Scan for the cell matching the given text and deliver its [X, Y] coordinate at center. 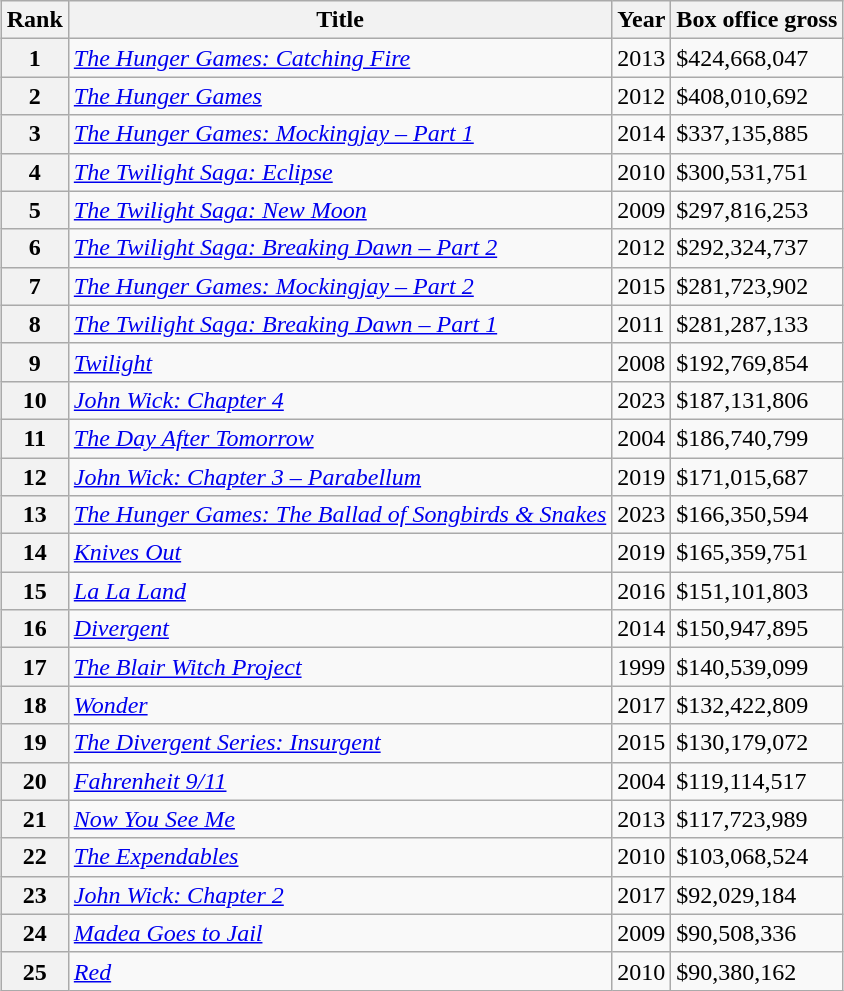
$281,287,133 [757, 324]
Now You See Me [340, 819]
$92,029,184 [757, 895]
$117,723,989 [757, 819]
1999 [642, 667]
La La Land [340, 591]
5 [34, 210]
Fahrenheit 9/11 [340, 781]
11 [34, 438]
$140,539,099 [757, 667]
John Wick: Chapter 2 [340, 895]
24 [34, 933]
Divergent [340, 629]
16 [34, 629]
Red [340, 971]
Wonder [340, 705]
The Blair Witch Project [340, 667]
$90,508,336 [757, 933]
Box office gross [757, 20]
20 [34, 781]
$337,135,885 [757, 134]
8 [34, 324]
$132,422,809 [757, 705]
25 [34, 971]
$192,769,854 [757, 362]
7 [34, 286]
$292,324,737 [757, 248]
Twilight [340, 362]
1 [34, 58]
$165,359,751 [757, 553]
2011 [642, 324]
$119,114,517 [757, 781]
$297,816,253 [757, 210]
10 [34, 400]
The Twilight Saga: New Moon [340, 210]
The Hunger Games: Catching Fire [340, 58]
$187,131,806 [757, 400]
3 [34, 134]
The Hunger Games: The Ballad of Songbirds & Snakes [340, 515]
19 [34, 743]
Title [340, 20]
$150,947,895 [757, 629]
John Wick: Chapter 3 – Parabellum [340, 477]
2008 [642, 362]
21 [34, 819]
The Hunger Games [340, 96]
$130,179,072 [757, 743]
2016 [642, 591]
The Hunger Games: Mockingjay – Part 1 [340, 134]
6 [34, 248]
Knives Out [340, 553]
$103,068,524 [757, 857]
17 [34, 667]
$171,015,687 [757, 477]
Rank [34, 20]
2 [34, 96]
$424,668,047 [757, 58]
13 [34, 515]
$186,740,799 [757, 438]
$90,380,162 [757, 971]
14 [34, 553]
9 [34, 362]
$166,350,594 [757, 515]
The Hunger Games: Mockingjay – Part 2 [340, 286]
The Expendables [340, 857]
John Wick: Chapter 4 [340, 400]
The Twilight Saga: Eclipse [340, 172]
23 [34, 895]
12 [34, 477]
The Day After Tomorrow [340, 438]
4 [34, 172]
$300,531,751 [757, 172]
15 [34, 591]
22 [34, 857]
The Twilight Saga: Breaking Dawn – Part 2 [340, 248]
18 [34, 705]
Madea Goes to Jail [340, 933]
$281,723,902 [757, 286]
Year [642, 20]
The Divergent Series: Insurgent [340, 743]
$408,010,692 [757, 96]
$151,101,803 [757, 591]
The Twilight Saga: Breaking Dawn – Part 1 [340, 324]
